Detect which cell encompasses the target text, then output its (x, y) center coordinate. 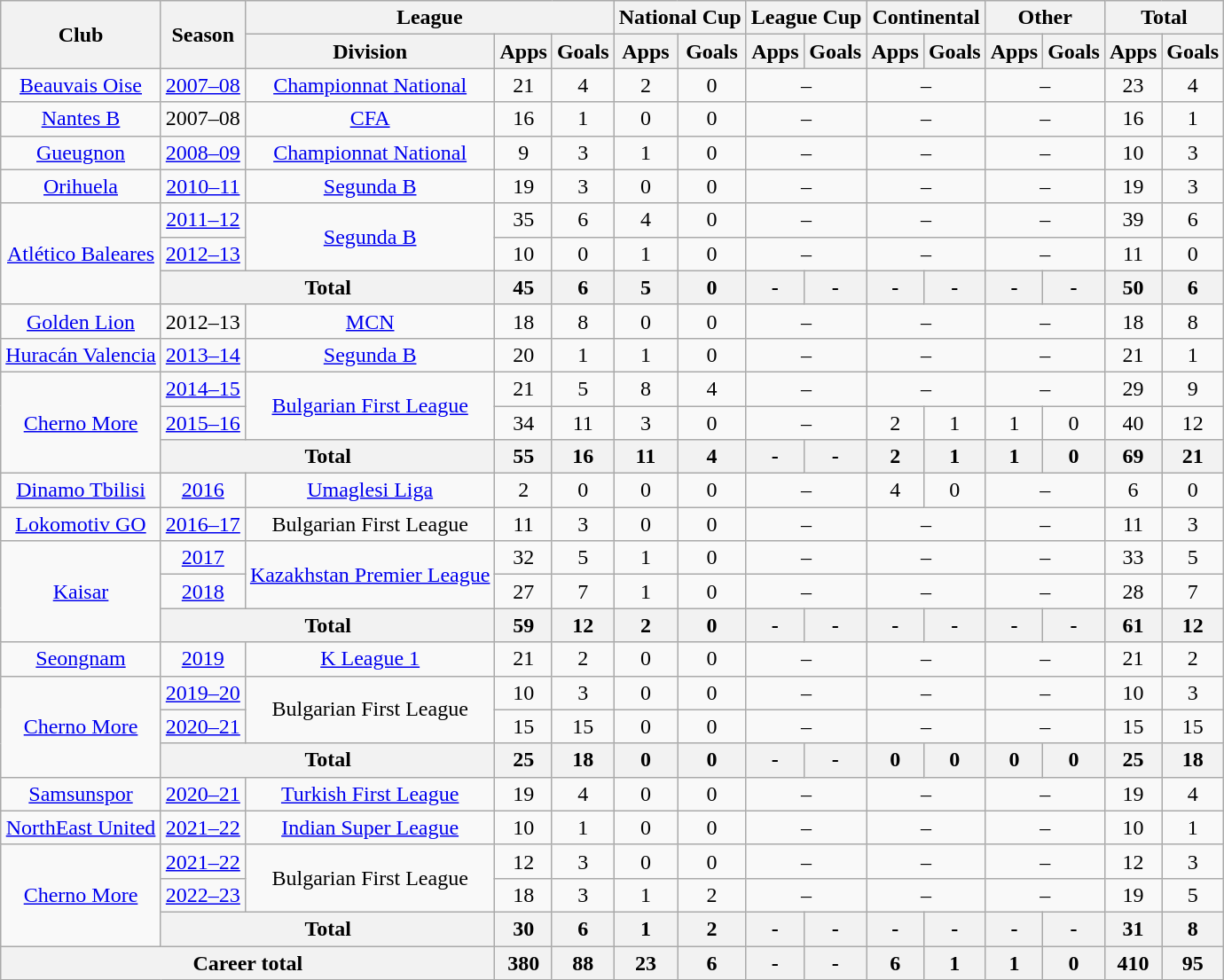
55 (523, 457)
Kaisar (82, 592)
61 (1133, 625)
Division (370, 51)
59 (523, 625)
Seongnam (82, 659)
29 (1133, 388)
Atlético Baleares (82, 254)
20 (523, 355)
2016–17 (202, 524)
2013–14 (202, 355)
69 (1133, 457)
Kazakhstan Premier League (370, 575)
2010–11 (202, 186)
34 (523, 423)
NorthEast United (82, 827)
National Cup (679, 18)
50 (1133, 287)
2019 (202, 659)
Nantes B (82, 119)
Continental (926, 18)
45 (523, 287)
League (429, 18)
Golden Lion (82, 321)
Orihuela (82, 186)
Huracán Valencia (82, 355)
2022–23 (202, 895)
95 (1193, 962)
Samsunspor (82, 794)
League Cup (806, 18)
Season (202, 35)
88 (583, 962)
380 (523, 962)
40 (1133, 423)
Dinamo Tbilisi (82, 490)
33 (1133, 558)
2017 (202, 558)
Umaglesi Liga (370, 490)
Indian Super League (370, 827)
2014–15 (202, 388)
Club (82, 35)
Gueugnon (82, 153)
35 (523, 220)
32 (523, 558)
2011–12 (202, 220)
2016 (202, 490)
Career total (248, 962)
2008–09 (202, 153)
27 (523, 592)
Lokomotiv GO (82, 524)
CFA (370, 119)
2018 (202, 592)
K League 1 (370, 659)
2015–16 (202, 423)
30 (523, 929)
Other (1045, 18)
2019–20 (202, 693)
Turkish First League (370, 794)
410 (1133, 962)
28 (1133, 592)
MCN (370, 321)
Beauvais Oise (82, 85)
39 (1133, 220)
31 (1133, 929)
